Return [x, y] of the center of cell containing provided text 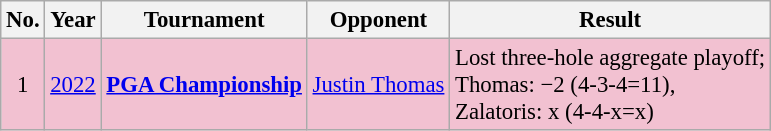
2022 [73, 85]
Result [610, 20]
Lost three-hole aggregate playoff;Thomas: −2 (4-3-4=11),Zalatoris: x (4-4-x=x) [610, 85]
1 [23, 85]
Opponent [378, 20]
No. [23, 20]
Justin Thomas [378, 85]
Year [73, 20]
Tournament [204, 20]
PGA Championship [204, 85]
